Extract the (X, Y) coordinate from the center of the cell holding the provided text.  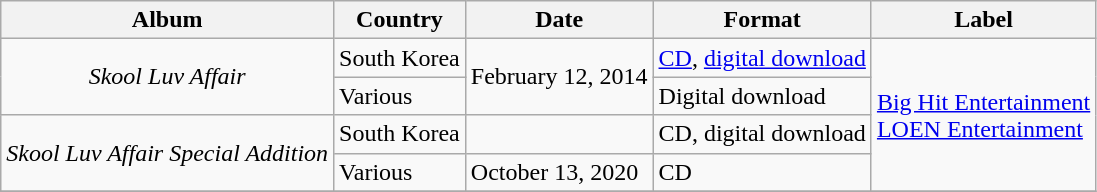
Album (168, 20)
Country (400, 20)
Big Hit EntertainmentLOEN Entertainment (983, 115)
Skool Luv Affair Special Addition (168, 153)
Digital download (762, 96)
Skool Luv Affair (168, 77)
February 12, 2014 (559, 77)
October 13, 2020 (559, 172)
CD (762, 172)
Date (559, 20)
Format (762, 20)
Label (983, 20)
